For the text-containing cell, return its midpoint in (x, y) coordinate format. 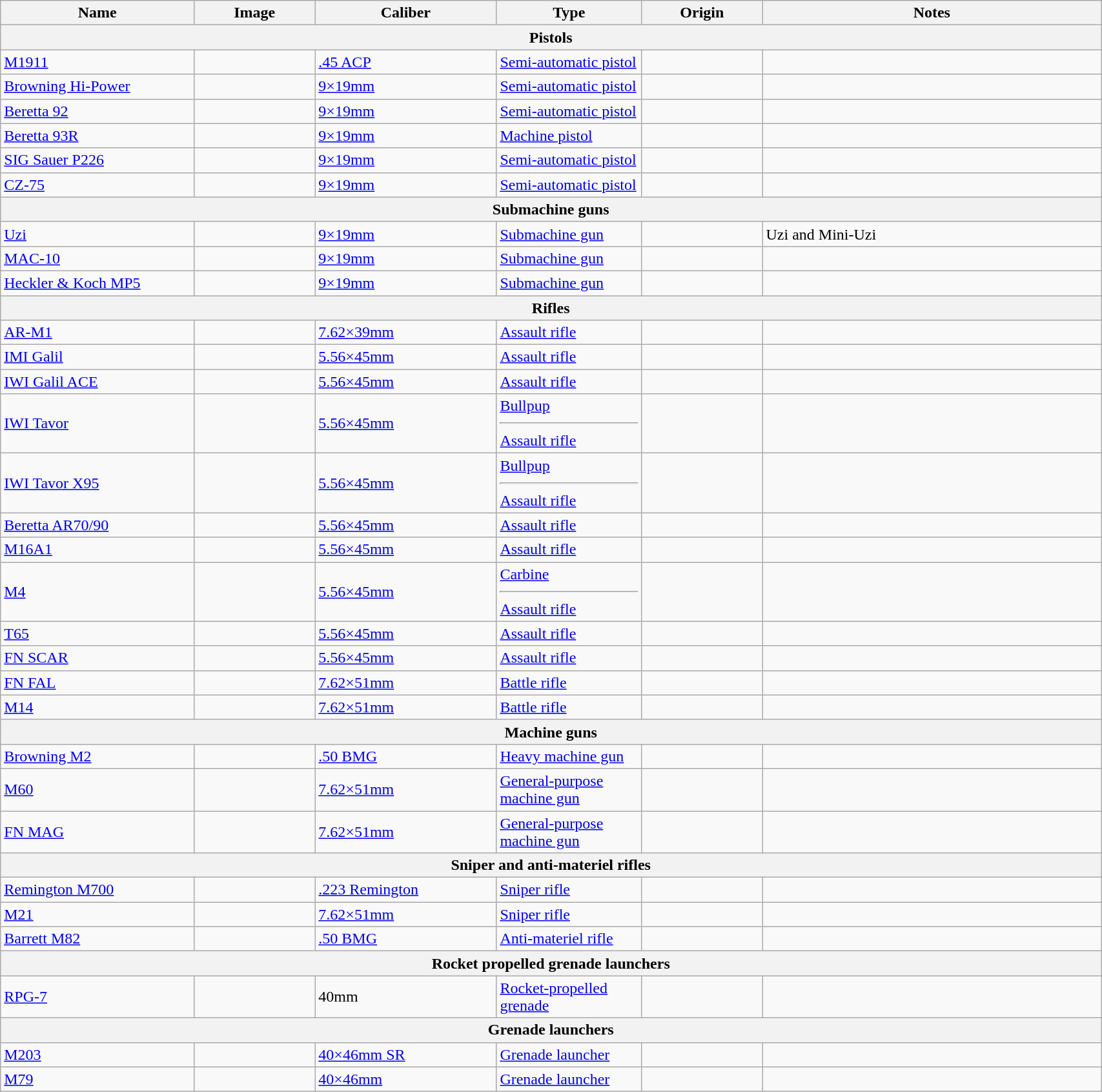
Submachine guns (551, 209)
Machine pistol (569, 136)
Sniper and anti-materiel rifles (551, 865)
Rocket propelled grenade launchers (551, 963)
IMI Galil (97, 357)
M79 (97, 1079)
RPG-7 (97, 997)
.45 ACP (405, 62)
Anti-materiel rifle (569, 939)
IWI Galil ACE (97, 382)
Image (254, 13)
Grenade launchers (551, 1030)
SIG Sauer P226 (97, 160)
CZ-75 (97, 185)
M4 (97, 592)
M1911 (97, 62)
CarbineAssault rifle (569, 592)
IWI Tavor (97, 424)
M16A1 (97, 550)
FN SCAR (97, 658)
Notes (932, 13)
Pistols (551, 37)
M14 (97, 707)
M203 (97, 1055)
M60 (97, 789)
FN FAL (97, 683)
Name (97, 13)
Heavy machine gun (569, 756)
.223 Remington (405, 890)
M21 (97, 914)
AR-M1 (97, 333)
Rifles (551, 308)
Beretta AR70/90 (97, 525)
Beretta 93R (97, 136)
MAC-10 (97, 258)
40×46mm SR (405, 1055)
Caliber (405, 13)
Browning M2 (97, 756)
Barrett M82 (97, 939)
7.62×39mm (405, 333)
Uzi and Mini-Uzi (932, 234)
Rocket-propelled grenade (569, 997)
40×46mm (405, 1079)
FN MAG (97, 832)
T65 (97, 634)
Browning Hi-Power (97, 87)
Type (569, 13)
Heckler & Koch MP5 (97, 283)
Origin (702, 13)
IWI Tavor X95 (97, 483)
Machine guns (551, 732)
Beretta 92 (97, 111)
40mm (405, 997)
Uzi (97, 234)
Remington M700 (97, 890)
